Extract the (x, y) coordinate from the center of the cell holding the provided text.  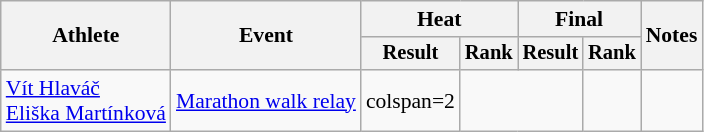
Vít HlaváčEliška Martínková (86, 100)
Final (580, 19)
Athlete (86, 36)
Notes (672, 36)
colspan=2 (410, 100)
Heat (440, 19)
Marathon walk relay (266, 100)
Event (266, 36)
